Locate the cell with the specified text and output its [X, Y] center coordinate. 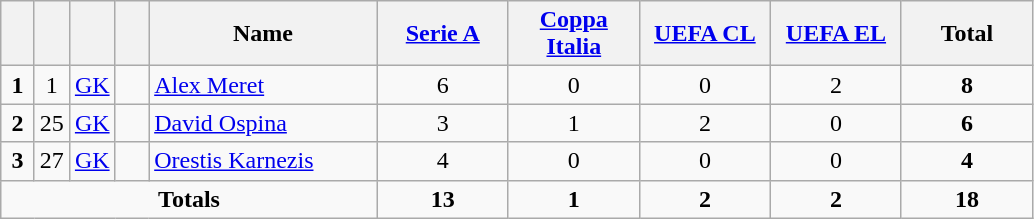
13 [442, 199]
Serie A [442, 34]
Total [966, 34]
Totals [189, 199]
Coppa Italia [574, 34]
Alex Meret [264, 85]
Orestis Karnezis [264, 161]
25 [52, 123]
8 [966, 85]
David Ospina [264, 123]
UEFA EL [836, 34]
Name [264, 34]
18 [966, 199]
27 [52, 161]
UEFA CL [704, 34]
